Find where the given text appears and provide that cell's center as (X, Y) coordinate. 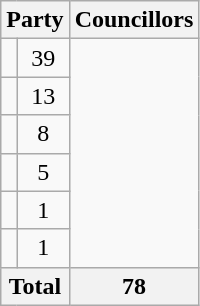
Total (35, 286)
13 (43, 96)
Party (35, 20)
8 (43, 134)
Councillors (134, 20)
78 (134, 286)
5 (43, 172)
39 (43, 58)
